Search for the cell housing the specified text and yield its (X, Y) center coordinate. 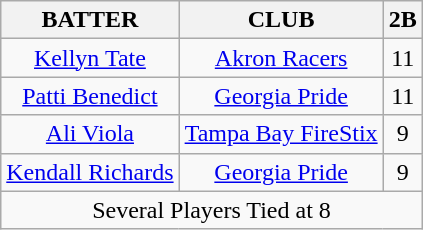
Kendall Richards (90, 172)
Patti Benedict (90, 96)
Several Players Tied at 8 (212, 210)
2B (402, 20)
Ali Viola (90, 134)
CLUB (281, 20)
Tampa Bay FireStix (281, 134)
Kellyn Tate (90, 58)
Akron Racers (281, 58)
BATTER (90, 20)
